Locate the cell with the specified text and output its (X, Y) center coordinate. 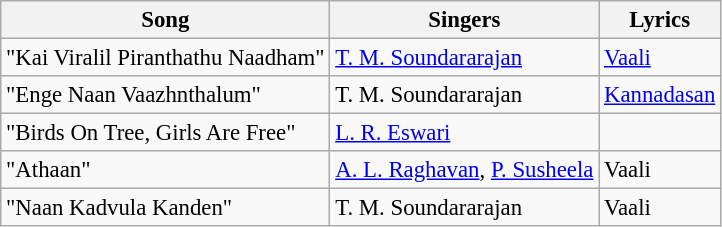
Lyrics (660, 20)
"Enge Naan Vaazhnthalum" (166, 95)
A. L. Raghavan, P. Susheela (464, 170)
Singers (464, 20)
"Kai Viralil Piranthathu Naadham" (166, 58)
"Athaan" (166, 170)
"Naan Kadvula Kanden" (166, 208)
L. R. Eswari (464, 133)
Song (166, 20)
Kannadasan (660, 95)
"Birds On Tree, Girls Are Free" (166, 133)
